Extract the (x, y) coordinate from the center of the cell holding the provided text.  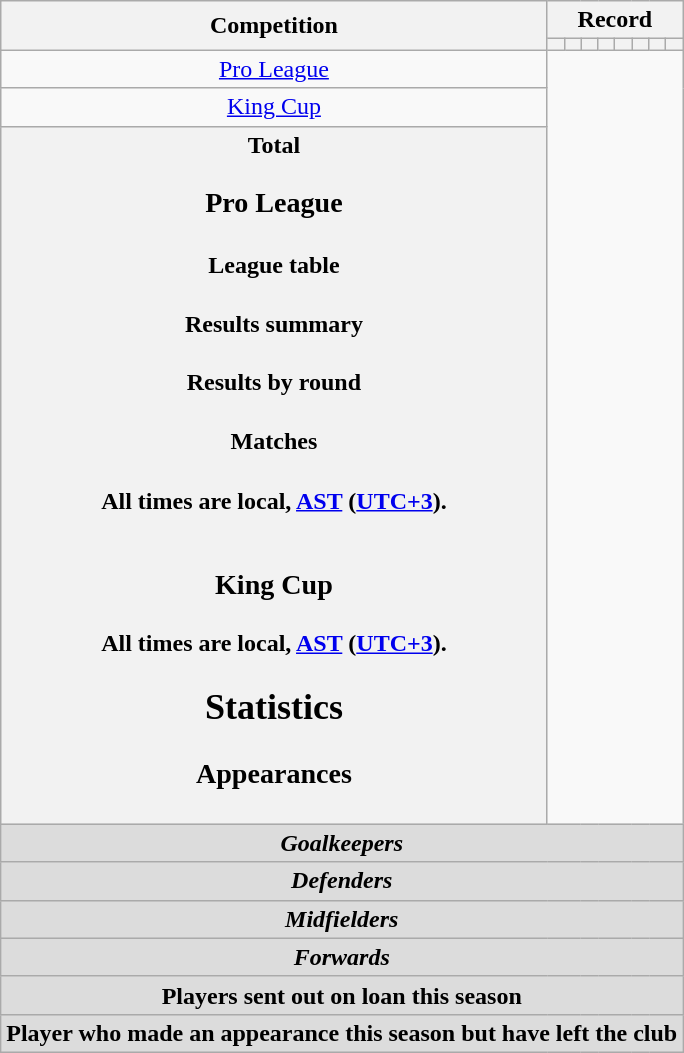
Record (615, 20)
King Cup (274, 107)
Forwards (342, 957)
Players sent out on loan this season (342, 995)
Goalkeepers (342, 843)
Defenders (342, 881)
Midfielders (342, 919)
Player who made an appearance this season but have left the club (342, 1033)
Competition (274, 26)
Pro League (274, 69)
